Detect which cell encompasses the target text, then output its [x, y] center coordinate. 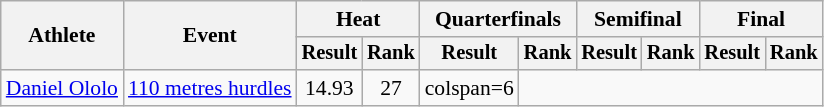
Semifinal [638, 19]
Athlete [62, 36]
14.93 [330, 88]
Daniel Ololo [62, 88]
colspan=6 [470, 88]
Heat [358, 19]
110 metres hurdles [210, 88]
Final [760, 19]
Event [210, 36]
27 [391, 88]
Quarterfinals [498, 19]
